Provide the (X, Y) coordinate of the cell's center where the given text is located.  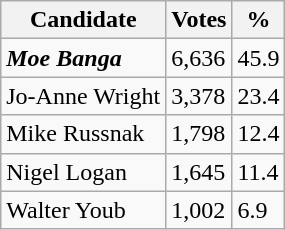
11.4 (258, 172)
6.9 (258, 210)
Candidate (84, 20)
12.4 (258, 134)
23.4 (258, 96)
1,002 (199, 210)
1,645 (199, 172)
% (258, 20)
3,378 (199, 96)
Votes (199, 20)
Nigel Logan (84, 172)
1,798 (199, 134)
6,636 (199, 58)
Moe Banga (84, 58)
Mike Russnak (84, 134)
Walter Youb (84, 210)
Jo-Anne Wright (84, 96)
45.9 (258, 58)
